Find where the given text appears and provide that cell's center as [x, y] coordinate. 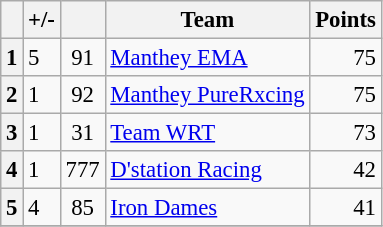
91 [82, 58]
42 [346, 170]
777 [82, 170]
D'station Racing [208, 170]
Points [346, 20]
Iron Dames [208, 208]
3 [12, 133]
31 [82, 133]
41 [346, 208]
85 [82, 208]
Manthey EMA [208, 58]
Team [208, 20]
+/- [42, 20]
Manthey PureRxcing [208, 95]
2 [12, 95]
73 [346, 133]
92 [82, 95]
Team WRT [208, 133]
